Capture the cell that displays the provided text and extract its (x, y) central coordinate. 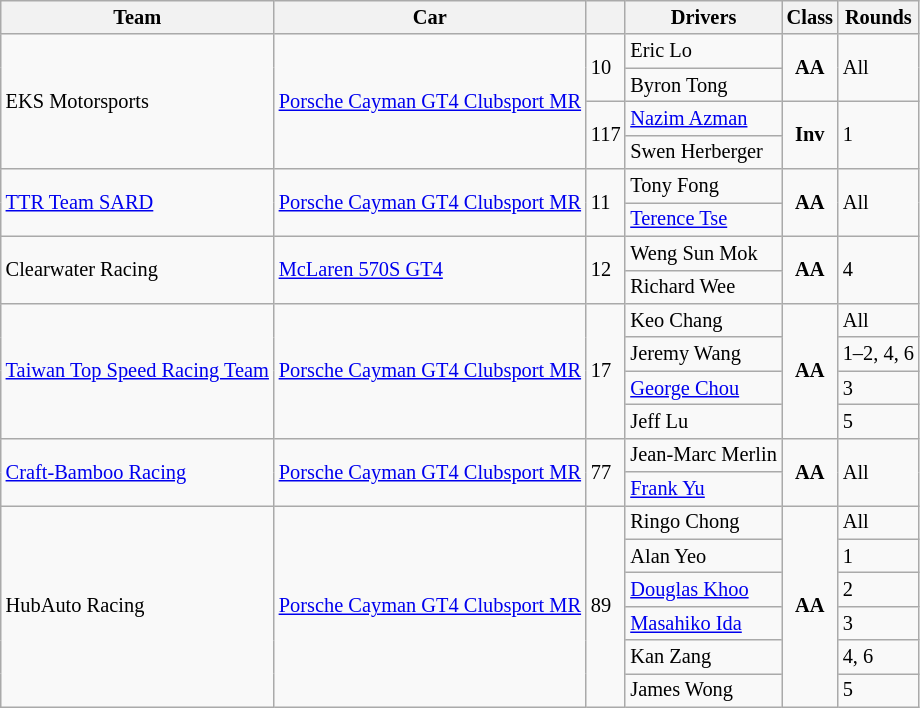
89 (606, 606)
Ringo Chong (703, 522)
1–2, 4, 6 (878, 354)
Nazim Azman (703, 118)
Douglas Khoo (703, 589)
Team (138, 17)
Keo Chang (703, 320)
77 (606, 472)
Swen Herberger (703, 152)
McLaren 570S GT4 (430, 270)
Alan Yeo (703, 556)
Craft-Bamboo Racing (138, 472)
George Chou (703, 388)
Drivers (703, 17)
Masahiko Ida (703, 623)
Rounds (878, 17)
Jean-Marc Merlin (703, 455)
Eric Lo (703, 51)
11 (606, 202)
Jeff Lu (703, 421)
Terence Tse (703, 219)
EKS Motorsports (138, 102)
2 (878, 589)
Jeremy Wang (703, 354)
Class (810, 17)
Weng Sun Mok (703, 253)
17 (606, 370)
Tony Fong (703, 186)
Kan Zang (703, 657)
10 (606, 68)
James Wong (703, 690)
Byron Tong (703, 85)
Clearwater Racing (138, 270)
4 (878, 270)
Richard Wee (703, 287)
HubAuto Racing (138, 606)
Car (430, 17)
Inv (810, 134)
4, 6 (878, 657)
12 (606, 270)
117 (606, 134)
Frank Yu (703, 489)
TTR Team SARD (138, 202)
Taiwan Top Speed Racing Team (138, 370)
